Search for the cell housing the specified text and yield its [x, y] center coordinate. 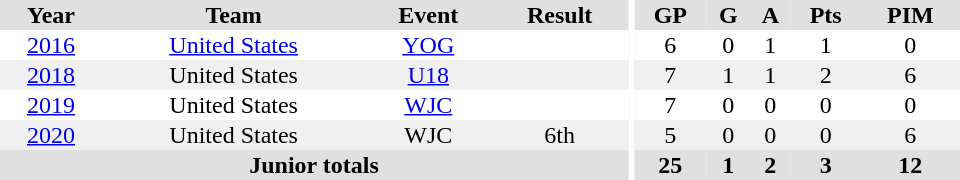
Year [51, 15]
Team [234, 15]
U18 [428, 75]
25 [670, 165]
2016 [51, 45]
A [770, 15]
Pts [826, 15]
5 [670, 135]
3 [826, 165]
Event [428, 15]
GP [670, 15]
12 [910, 165]
2018 [51, 75]
6th [560, 135]
2019 [51, 105]
Result [560, 15]
PIM [910, 15]
G [728, 15]
YOG [428, 45]
Junior totals [314, 165]
2020 [51, 135]
